Detect which cell encompasses the target text, then output its [X, Y] center coordinate. 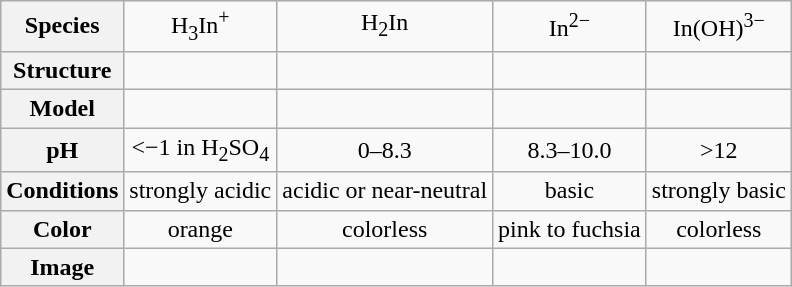
strongly basic [718, 191]
pH [62, 150]
In(OH)3− [718, 26]
Conditions [62, 191]
In2− [570, 26]
strongly acidic [200, 191]
basic [570, 191]
Image [62, 267]
>12 [718, 150]
Species [62, 26]
Model [62, 109]
H2In [385, 26]
<−1 in H2SO4 [200, 150]
H3In+ [200, 26]
Structure [62, 71]
pink to fuchsia [570, 229]
0–8.3 [385, 150]
Color [62, 229]
acidic or near-neutral [385, 191]
8.3–10.0 [570, 150]
orange [200, 229]
